Capture the cell that displays the provided text and extract its (x, y) central coordinate. 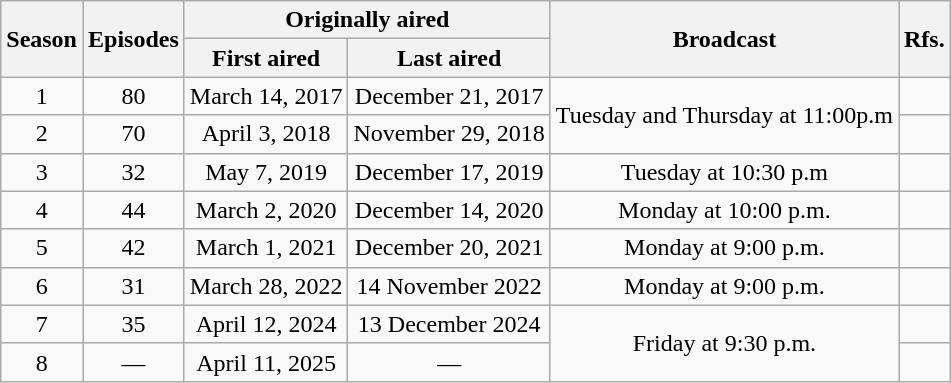
November 29, 2018 (449, 134)
6 (42, 286)
44 (133, 210)
April 11, 2025 (266, 362)
14 November 2022 (449, 286)
April 12, 2024 (266, 324)
December 21, 2017 (449, 96)
Season (42, 39)
5 (42, 248)
1 (42, 96)
March 1, 2021 (266, 248)
Broadcast (724, 39)
3 (42, 172)
Originally aired (367, 20)
Rfs. (924, 39)
2 (42, 134)
32 (133, 172)
March 2, 2020 (266, 210)
42 (133, 248)
4 (42, 210)
7 (42, 324)
Tuesday at 10:30 p.m (724, 172)
Last aired (449, 58)
December 17, 2019 (449, 172)
Tuesday and Thursday at 11:00p.m (724, 115)
8 (42, 362)
First aired (266, 58)
80 (133, 96)
31 (133, 286)
Monday at 10:00 p.m. (724, 210)
13 December 2024 (449, 324)
Friday at 9:30 p.m. (724, 343)
December 20, 2021 (449, 248)
Episodes (133, 39)
March 28, 2022 (266, 286)
March 14, 2017 (266, 96)
70 (133, 134)
April 3, 2018 (266, 134)
December 14, 2020 (449, 210)
35 (133, 324)
May 7, 2019 (266, 172)
